Search for the cell housing the specified text and yield its [x, y] center coordinate. 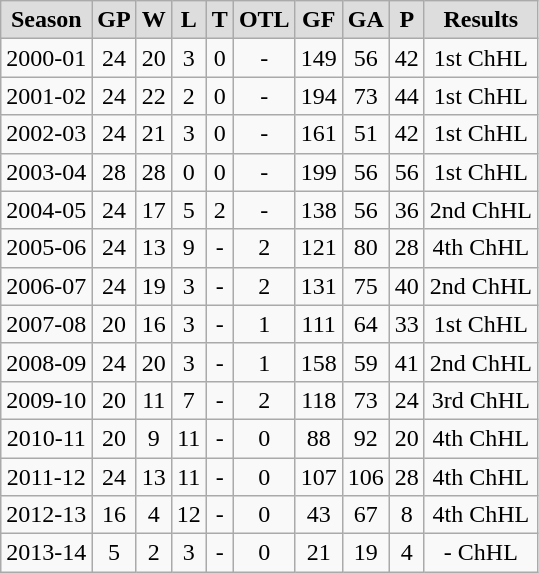
2000-01 [46, 58]
L [188, 20]
2012-13 [46, 515]
T [220, 20]
75 [366, 286]
194 [318, 96]
2009-10 [46, 400]
2006-07 [46, 286]
111 [318, 324]
131 [318, 286]
GA [366, 20]
2003-04 [46, 172]
199 [318, 172]
106 [366, 477]
161 [318, 134]
41 [406, 362]
59 [366, 362]
2007-08 [46, 324]
44 [406, 96]
3rd ChHL [480, 400]
92 [366, 438]
17 [154, 210]
2008-09 [46, 362]
7 [188, 400]
2002-03 [46, 134]
8 [406, 515]
2013-14 [46, 553]
121 [318, 248]
2011-12 [46, 477]
GP [114, 20]
80 [366, 248]
Season [46, 20]
2005-06 [46, 248]
33 [406, 324]
12 [188, 515]
P [406, 20]
158 [318, 362]
51 [366, 134]
2010-11 [46, 438]
67 [366, 515]
64 [366, 324]
2001-02 [46, 96]
118 [318, 400]
2004-05 [46, 210]
88 [318, 438]
138 [318, 210]
Results [480, 20]
- ChHL [480, 553]
OTL [264, 20]
40 [406, 286]
149 [318, 58]
22 [154, 96]
36 [406, 210]
43 [318, 515]
W [154, 20]
107 [318, 477]
GF [318, 20]
